Locate the cell with the specified text and output its [x, y] center coordinate. 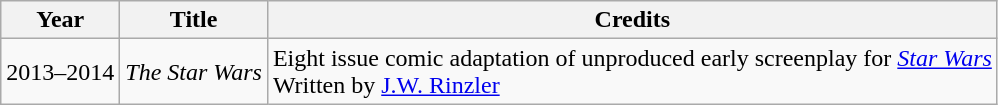
2013–2014 [60, 72]
Year [60, 20]
Title [194, 20]
Credits [632, 20]
The Star Wars [194, 72]
Eight issue comic adaptation of unproduced early screenplay for Star WarsWritten by J.W. Rinzler [632, 72]
